Return the (x, y) coordinate for the center point of the cell that contains the specified text.  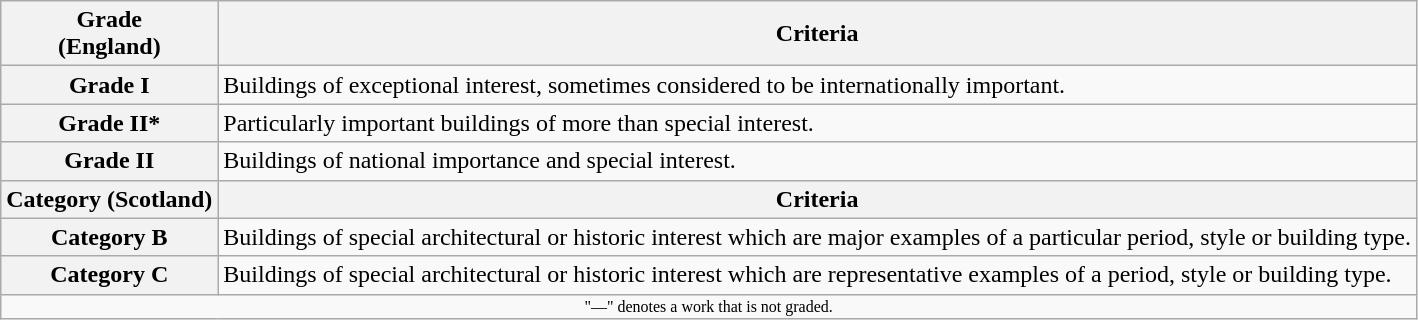
Grade II* (110, 123)
Buildings of national importance and special interest. (818, 161)
Grade I (110, 85)
Grade II (110, 161)
Category C (110, 275)
"—" denotes a work that is not graded. (709, 306)
Category B (110, 237)
Category (Scotland) (110, 199)
Buildings of special architectural or historic interest which are representative examples of a period, style or building type. (818, 275)
Buildings of exceptional interest, sometimes considered to be internationally important. (818, 85)
Buildings of special architectural or historic interest which are major examples of a particular period, style or building type. (818, 237)
Grade(England) (110, 34)
Particularly important buildings of more than special interest. (818, 123)
